Return the (X, Y) coordinate for the center point of the cell that contains the specified text.  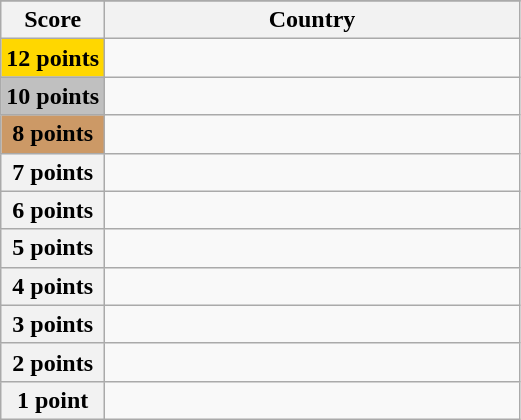
6 points (53, 210)
10 points (53, 96)
8 points (53, 134)
7 points (53, 172)
5 points (53, 248)
Country (312, 20)
1 point (53, 400)
12 points (53, 58)
3 points (53, 324)
2 points (53, 362)
4 points (53, 286)
Score (53, 20)
